Output the (X, Y) coordinate of the center of the cell containing the given text.  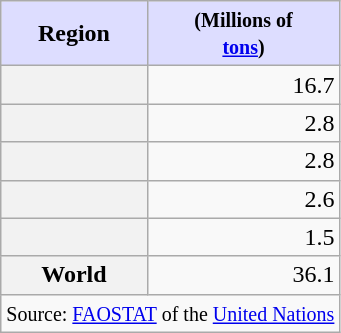
Region (74, 34)
36.1 (244, 275)
World (74, 275)
(Millions of tons) (244, 34)
Source: FAOSTAT of the United Nations (170, 313)
2.6 (244, 199)
16.7 (244, 85)
1.5 (244, 237)
